Search for the cell housing the specified text and yield its [x, y] center coordinate. 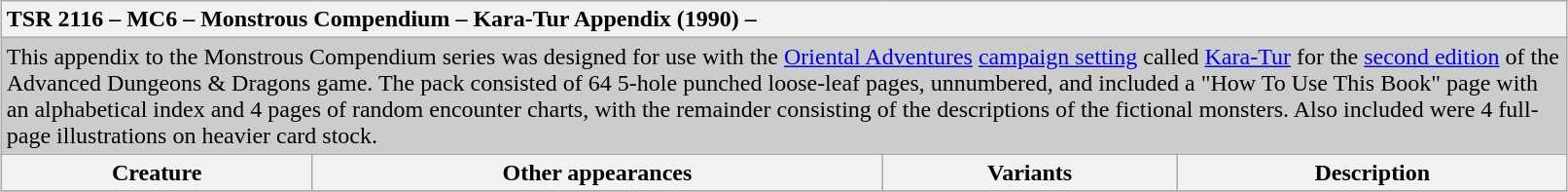
Variants [1029, 173]
Creature [157, 173]
TSR 2116 – MC6 – Monstrous Compendium – Kara-Tur Appendix (1990) – [784, 19]
Description [1372, 173]
Other appearances [597, 173]
